Scan for the cell matching the given text and deliver its [X, Y] coordinate at center. 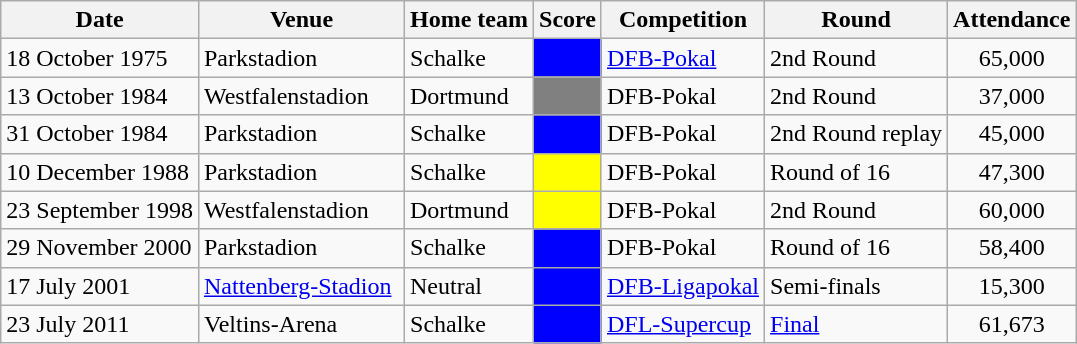
Neutral [470, 286]
61,673 [1012, 324]
Round [856, 20]
29 November 2000 [100, 248]
DFB-Ligapokal [682, 286]
60,000 [1012, 210]
Home team [470, 20]
Final [856, 324]
47,300 [1012, 172]
17 July 2001 [100, 286]
65,000 [1012, 58]
13 October 1984 [100, 96]
Veltins-Arena [301, 324]
45,000 [1012, 134]
23 September 1998 [100, 210]
Competition [682, 20]
Semi-finals [856, 286]
31 October 1984 [100, 134]
37,000 [1012, 96]
10 December 1988 [100, 172]
DFL-Supercup [682, 324]
2nd Round replay [856, 134]
58,400 [1012, 248]
Venue [301, 20]
Score [568, 20]
Date [100, 20]
Nattenberg-Stadion [301, 286]
15,300 [1012, 286]
18 October 1975 [100, 58]
23 July 2011 [100, 324]
Attendance [1012, 20]
